Return the [X, Y] coordinate for the center point of the cell that contains the specified text.  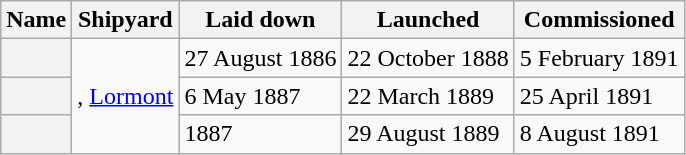
8 August 1891 [599, 134]
Shipyard [126, 20]
, Lormont [126, 96]
1887 [260, 134]
22 October 1888 [428, 58]
29 August 1889 [428, 134]
25 April 1891 [599, 96]
22 March 1889 [428, 96]
Launched [428, 20]
Name [36, 20]
6 May 1887 [260, 96]
Commissioned [599, 20]
5 February 1891 [599, 58]
Laid down [260, 20]
27 August 1886 [260, 58]
